Locate the cell with the specified text and output its (X, Y) center coordinate. 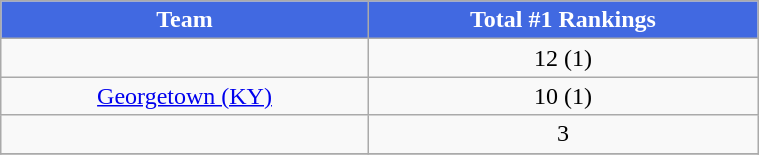
Total #1 Rankings (562, 20)
Team (185, 20)
12 (1) (562, 58)
Georgetown (KY) (185, 96)
10 (1) (562, 96)
3 (562, 134)
